From the cell containing the given text, extract its center point as [X, Y] coordinate. 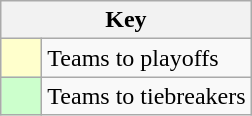
Teams to playoffs [146, 58]
Teams to tiebreakers [146, 96]
Key [126, 20]
